Scan for the cell matching the given text and deliver its [x, y] coordinate at center. 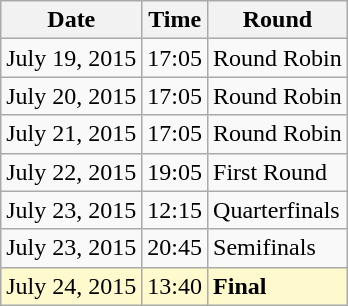
13:40 [175, 286]
Semifinals [278, 248]
Quarterfinals [278, 210]
July 24, 2015 [72, 286]
July 21, 2015 [72, 134]
Time [175, 20]
Date [72, 20]
12:15 [175, 210]
July 20, 2015 [72, 96]
First Round [278, 172]
Final [278, 286]
20:45 [175, 248]
July 22, 2015 [72, 172]
19:05 [175, 172]
Round [278, 20]
July 19, 2015 [72, 58]
